Identify which cell holds the provided text, then report its (x, y) central coordinate. 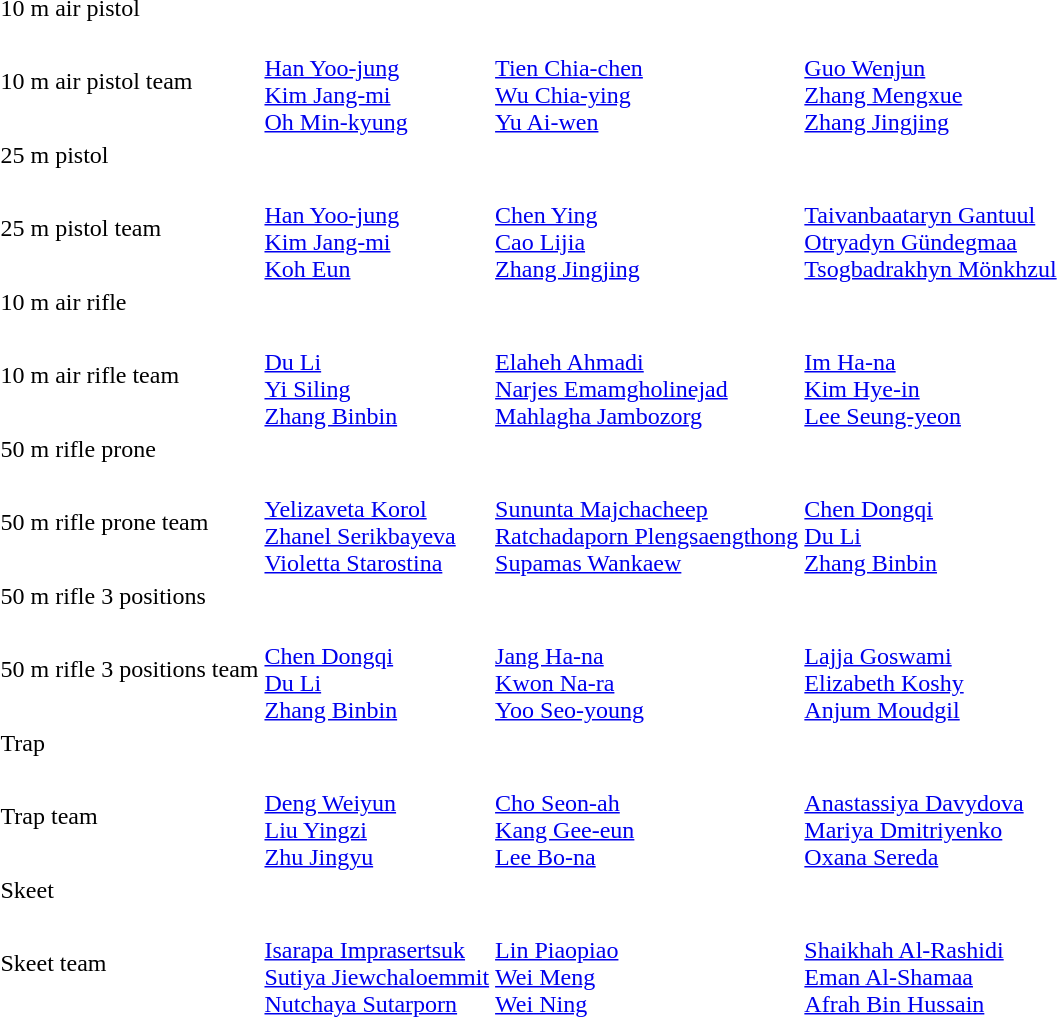
Deng WeiyunLiu YingziZhu Jingyu (377, 816)
Du LiYi SilingZhang Binbin (377, 376)
Yelizaveta KorolZhanel SerikbayevaVioletta Starostina (377, 522)
Chen YingCao LijiaZhang Jingjing (647, 228)
Cho Seon-ahKang Gee-eunLee Bo-na (647, 816)
Sununta MajchacheepRatchadaporn PlengsaengthongSupamas Wankaew (647, 522)
Tien Chia-chenWu Chia-yingYu Ai-wen (647, 82)
Chen DongqiDu LiZhang Binbin (377, 670)
Han Yoo-jungKim Jang-miKoh Eun (377, 228)
Elaheh AhmadiNarjes EmamgholinejadMahlagha Jambozorg (647, 376)
Han Yoo-jungKim Jang-miOh Min-kyung (377, 82)
Jang Ha-naKwon Na-raYoo Seo-young (647, 670)
